Scan for the cell matching the given text and deliver its (X, Y) coordinate at center. 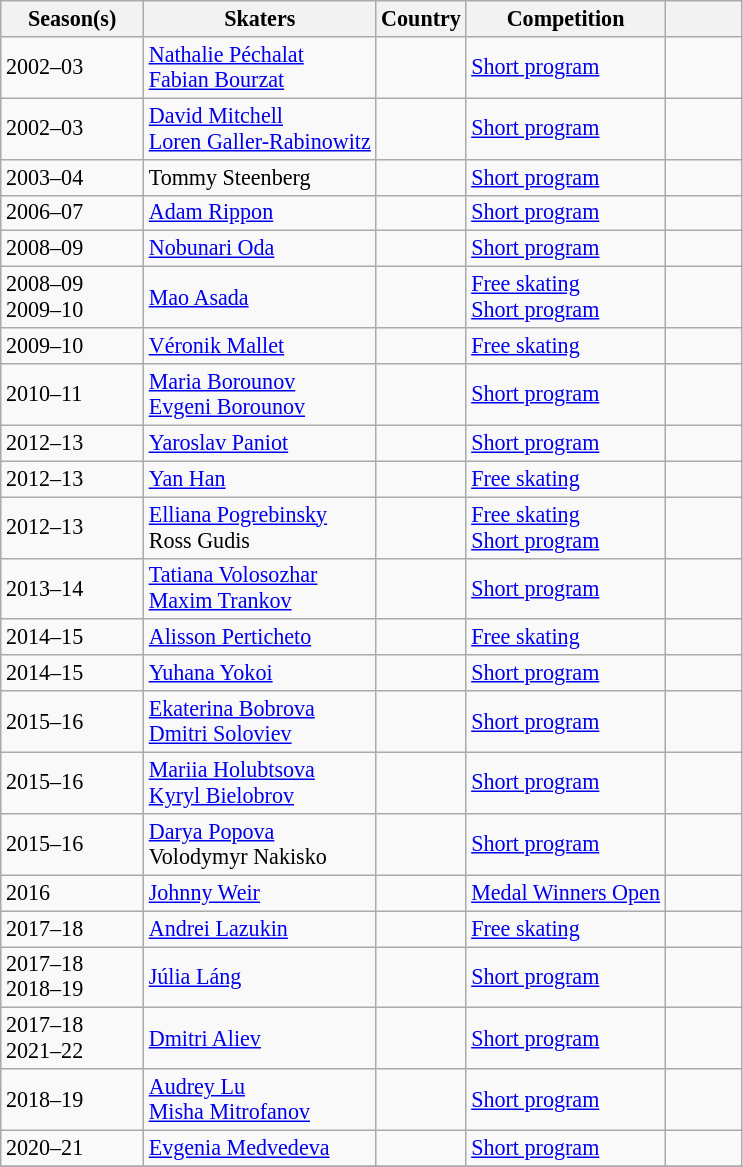
Mao Asada (260, 296)
2013–14 (72, 588)
Audrey LuMisha Mitrofanov (260, 1100)
Yuhana Yokoi (260, 673)
Yaroslav Paniot (260, 443)
2020–21 (72, 1148)
Tommy Steenberg (260, 177)
2008–092009–10 (72, 296)
2008–09 (72, 249)
Competition (566, 18)
Yan Han (260, 479)
2016 (72, 893)
2017–182021–22 (72, 1038)
Nathalie PéchalatFabian Bourzat (260, 66)
Alisson Perticheto (260, 637)
2006–07 (72, 213)
Country (421, 18)
Adam Rippon (260, 213)
Andrei Lazukin (260, 928)
Elliana PogrebinskyRoss Gudis (260, 526)
Medal Winners Open (566, 893)
Júlia Láng (260, 976)
Mariia HolubtsovaKyryl Bielobrov (260, 782)
Skaters (260, 18)
Maria BorounovEvgeni Borounov (260, 394)
Season(s) (72, 18)
Nobunari Oda (260, 249)
2018–19 (72, 1100)
Evgenia Medvedeva (260, 1148)
Dmitri Aliev (260, 1038)
2010–11 (72, 394)
Darya PopovaVolodymyr Nakisko (260, 844)
Tatiana VolosozharMaxim Trankov (260, 588)
2009–10 (72, 346)
2017–182018–19 (72, 976)
David MitchellLoren Galler-Rabinowitz (260, 128)
2003–04 (72, 177)
2017–18 (72, 928)
Ekaterina BobrovaDmitri Soloviev (260, 722)
Johnny Weir (260, 893)
Véronik Mallet (260, 346)
